For the text-containing cell, return its midpoint in [x, y] coordinate format. 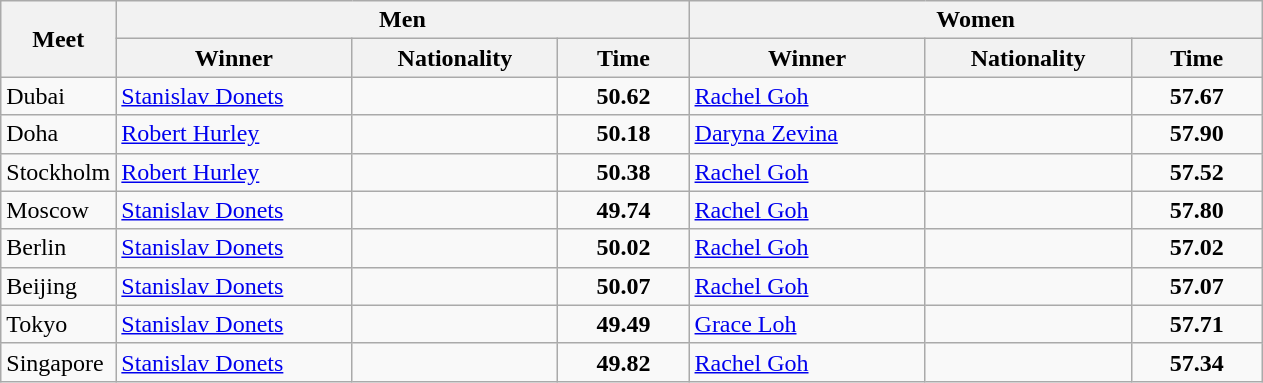
50.02 [624, 248]
57.07 [1196, 286]
Grace Loh [807, 324]
57.52 [1196, 172]
Singapore [58, 362]
49.82 [624, 362]
57.67 [1196, 96]
Tokyo [58, 324]
Daryna Zevina [807, 134]
Meet [58, 39]
49.74 [624, 210]
49.49 [624, 324]
57.02 [1196, 248]
Moscow [58, 210]
Doha [58, 134]
50.18 [624, 134]
Beijing [58, 286]
50.38 [624, 172]
50.07 [624, 286]
Berlin [58, 248]
57.90 [1196, 134]
Dubai [58, 96]
Stockholm [58, 172]
57.71 [1196, 324]
57.34 [1196, 362]
57.80 [1196, 210]
Women [976, 20]
50.62 [624, 96]
Men [402, 20]
